For the text-containing cell, return its midpoint in [X, Y] coordinate format. 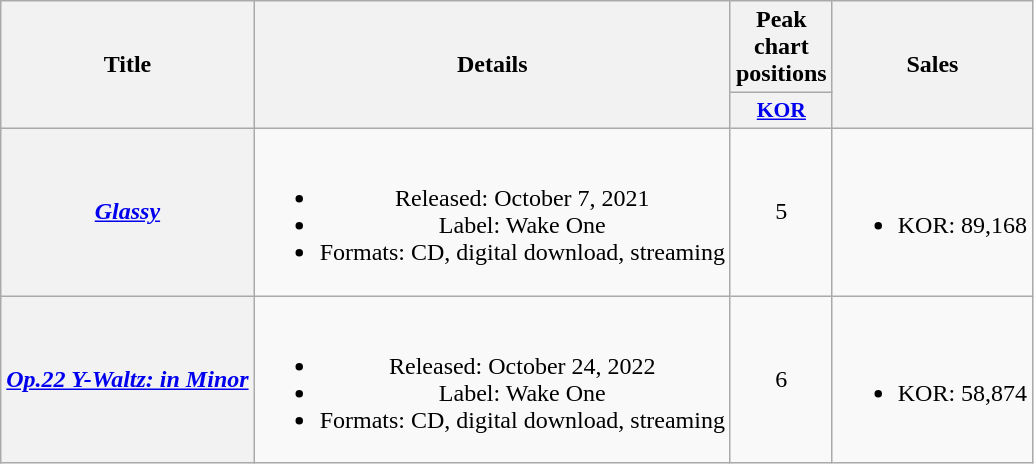
Title [128, 65]
KOR [781, 111]
Peak chartpositions [781, 47]
Op.22 Y-Waltz: in Minor [128, 380]
5 [781, 212]
Released: October 24, 2022Label: Wake OneFormats: CD, digital download, streaming [492, 380]
6 [781, 380]
KOR: 58,874 [932, 380]
Sales [932, 65]
KOR: 89,168 [932, 212]
Released: October 7, 2021Label: Wake OneFormats: CD, digital download, streaming [492, 212]
Details [492, 65]
Glassy [128, 212]
